Output the (X, Y) coordinate of the center of the cell containing the given text.  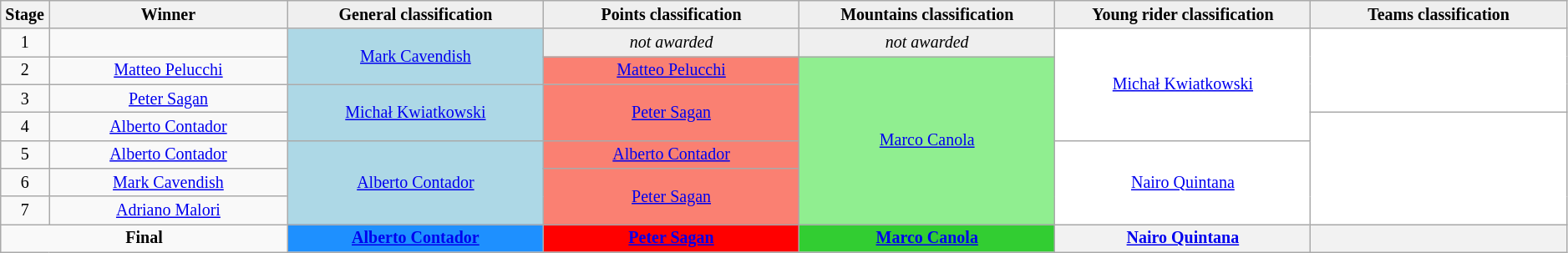
Mountains classification (927, 15)
Teams classification (1439, 15)
Adriano Malori (169, 210)
General classification (415, 15)
Winner (169, 15)
2 (25, 70)
7 (25, 210)
3 (25, 99)
5 (25, 154)
Stage (25, 15)
4 (25, 127)
Young rider classification (1183, 15)
1 (25, 43)
Points classification (671, 15)
6 (25, 182)
Final (145, 239)
